Scan for the cell matching the given text and deliver its (x, y) coordinate at center. 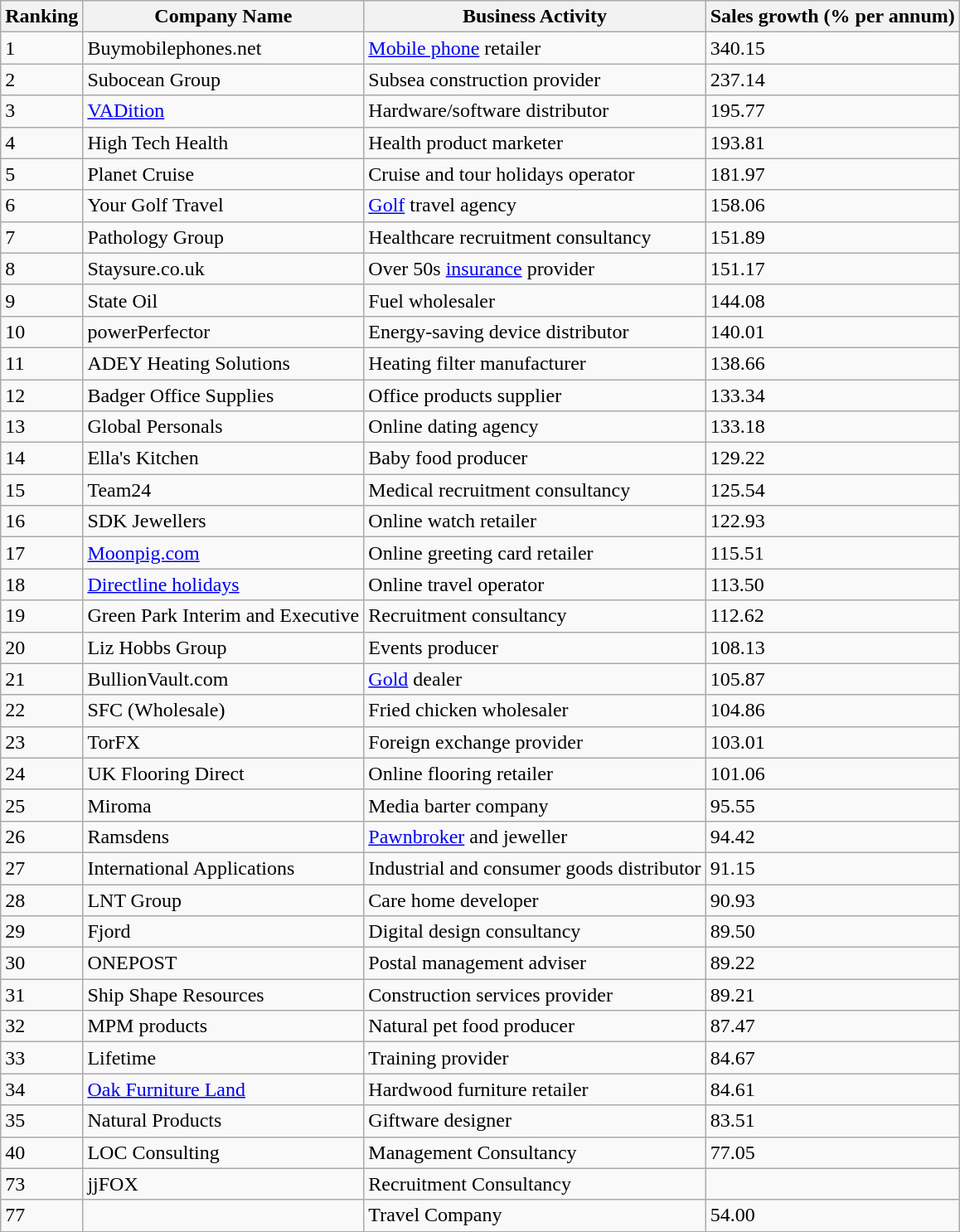
Ship Shape Resources (224, 995)
Hardwood furniture retailer (535, 1089)
17 (41, 553)
140.01 (832, 332)
19 (41, 616)
Directline holidays (224, 584)
23 (41, 742)
101.06 (832, 774)
22 (41, 711)
89.50 (832, 932)
State Oil (224, 300)
1 (41, 48)
33 (41, 1058)
28 (41, 900)
High Tech Health (224, 143)
Energy-saving device distributor (535, 332)
Pawnbroker and jeweller (535, 837)
103.01 (832, 742)
77 (41, 1215)
18 (41, 584)
Recruitment Consultancy (535, 1184)
VADition (224, 111)
125.54 (832, 490)
14 (41, 458)
SDK Jewellers (224, 521)
Giftware designer (535, 1121)
133.34 (832, 395)
MPM products (224, 1026)
181.97 (832, 174)
Lifetime (224, 1058)
UK Flooring Direct (224, 774)
4 (41, 143)
SFC (Wholesale) (224, 711)
108.13 (832, 648)
26 (41, 837)
84.61 (832, 1089)
Recruitment consultancy (535, 616)
Foreign exchange provider (535, 742)
24 (41, 774)
16 (41, 521)
Sales growth (% per annum) (832, 17)
15 (41, 490)
Badger Office Supplies (224, 395)
BullionVault.com (224, 679)
10 (41, 332)
5 (41, 174)
Staysure.co.uk (224, 269)
133.18 (832, 427)
129.22 (832, 458)
151.89 (832, 237)
Gold dealer (535, 679)
Baby food producer (535, 458)
9 (41, 300)
12 (41, 395)
Natural Products (224, 1121)
Ella's Kitchen (224, 458)
87.47 (832, 1026)
77.05 (832, 1152)
Heating filter manufacturer (535, 363)
91.15 (832, 868)
Online watch retailer (535, 521)
54.00 (832, 1215)
113.50 (832, 584)
Golf travel agency (535, 206)
Health product marketer (535, 143)
Travel Company (535, 1215)
8 (41, 269)
115.51 (832, 553)
105.87 (832, 679)
Events producer (535, 648)
89.21 (832, 995)
Over 50s insurance provider (535, 269)
Pathology Group (224, 237)
Fried chicken wholesaler (535, 711)
Global Personals (224, 427)
84.67 (832, 1058)
Business Activity (535, 17)
ADEY Heating Solutions (224, 363)
Office products supplier (535, 395)
94.42 (832, 837)
83.51 (832, 1121)
11 (41, 363)
Fjord (224, 932)
144.08 (832, 300)
Buymobilephones.net (224, 48)
Online flooring retailer (535, 774)
Healthcare recruitment consultancy (535, 237)
Medical recruitment consultancy (535, 490)
25 (41, 805)
jjFOX (224, 1184)
73 (41, 1184)
Planet Cruise (224, 174)
Company Name (224, 17)
112.62 (832, 616)
151.17 (832, 269)
Miroma (224, 805)
122.93 (832, 521)
Industrial and consumer goods distributor (535, 868)
Media barter company (535, 805)
Postal management adviser (535, 963)
3 (41, 111)
29 (41, 932)
Training provider (535, 1058)
Subocean Group (224, 80)
LOC Consulting (224, 1152)
Moonpig.com (224, 553)
90.93 (832, 900)
6 (41, 206)
Natural pet food producer (535, 1026)
Online greeting card retailer (535, 553)
31 (41, 995)
195.77 (832, 111)
27 (41, 868)
138.66 (832, 363)
Liz Hobbs Group (224, 648)
32 (41, 1026)
7 (41, 237)
Ramsdens (224, 837)
34 (41, 1089)
Construction services provider (535, 995)
20 (41, 648)
LNT Group (224, 900)
powerPerfector (224, 332)
35 (41, 1121)
89.22 (832, 963)
104.86 (832, 711)
Green Park Interim and Executive (224, 616)
International Applications (224, 868)
Management Consultancy (535, 1152)
Oak Furniture Land (224, 1089)
193.81 (832, 143)
40 (41, 1152)
TorFX (224, 742)
237.14 (832, 80)
2 (41, 80)
Digital design consultancy (535, 932)
Team24 (224, 490)
Hardware/software distributor (535, 111)
Care home developer (535, 900)
13 (41, 427)
30 (41, 963)
340.15 (832, 48)
ONEPOST (224, 963)
21 (41, 679)
Subsea construction provider (535, 80)
Mobile phone retailer (535, 48)
95.55 (832, 805)
Your Golf Travel (224, 206)
Online travel operator (535, 584)
Fuel wholesaler (535, 300)
Cruise and tour holidays operator (535, 174)
158.06 (832, 206)
Ranking (41, 17)
Online dating agency (535, 427)
